Return the [X, Y] coordinate for the center point of the cell that contains the specified text.  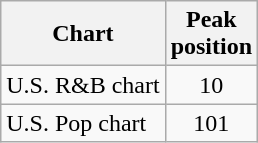
Chart [83, 34]
U.S. Pop chart [83, 123]
10 [211, 85]
101 [211, 123]
Peakposition [211, 34]
U.S. R&B chart [83, 85]
